Return (X, Y) of the center of cell containing provided text 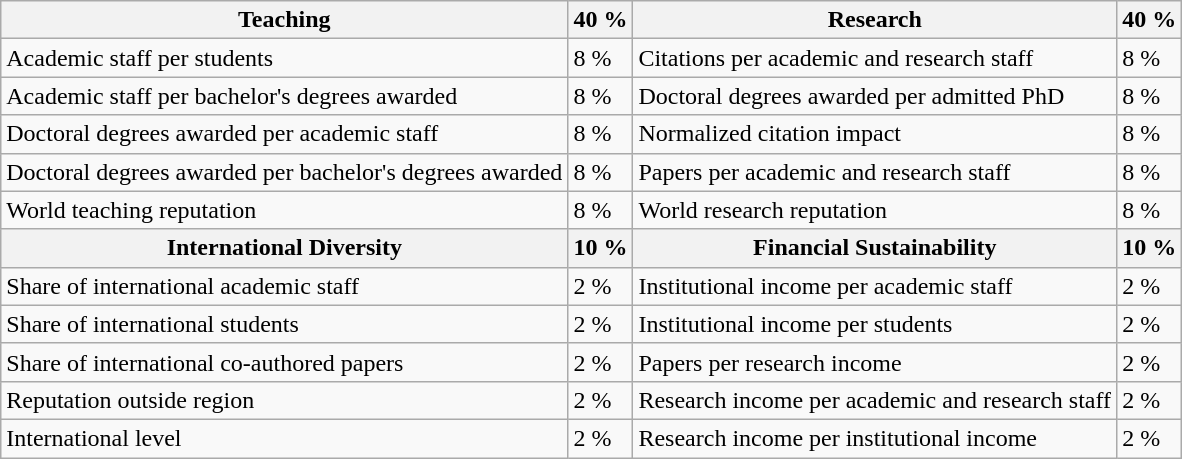
Research (875, 20)
International Diversity (284, 248)
Citations per academic and research staff (875, 58)
World research reputation (875, 210)
Financial Sustainability (875, 248)
Share of international academic staff (284, 286)
Institutional income per academic staff (875, 286)
World teaching reputation (284, 210)
Doctoral degrees awarded per academic staff (284, 134)
Doctoral degrees awarded per bachelor's degrees awarded (284, 172)
Research income per academic and research staff (875, 400)
Normalized citation impact (875, 134)
Share of international co-authored papers (284, 362)
Share of international students (284, 324)
Academic staff per bachelor's degrees awarded (284, 96)
Institutional income per students (875, 324)
Reputation outside region (284, 400)
Papers per academic and research staff (875, 172)
Research income per institutional income (875, 438)
Doctoral degrees awarded per admitted PhD (875, 96)
Papers per research income (875, 362)
Academic staff per students (284, 58)
Teaching (284, 20)
International level (284, 438)
